Search for the cell housing the specified text and yield its (X, Y) center coordinate. 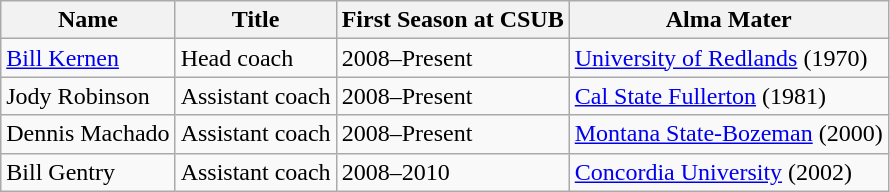
Head coach (256, 58)
Jody Robinson (88, 96)
2008–2010 (452, 172)
Title (256, 20)
Concordia University (2002) (728, 172)
Name (88, 20)
Bill Gentry (88, 172)
Bill Kernen (88, 58)
Cal State Fullerton (1981) (728, 96)
University of Redlands (1970) (728, 58)
Alma Mater (728, 20)
First Season at CSUB (452, 20)
Montana State-Bozeman (2000) (728, 134)
Dennis Machado (88, 134)
